Find where the given text appears and provide that cell's center as (X, Y) coordinate. 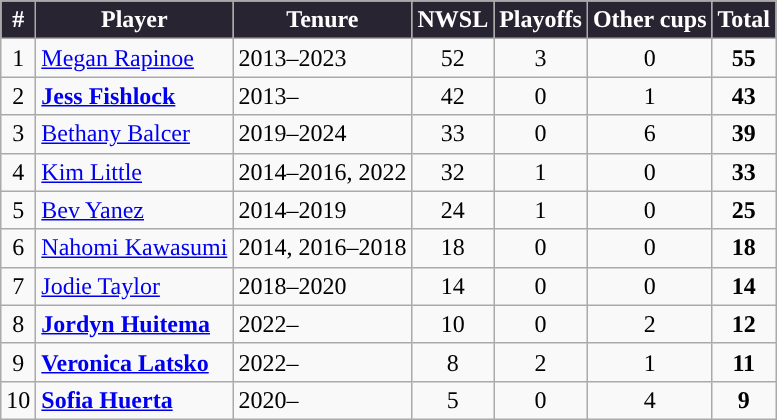
52 (453, 58)
12 (744, 324)
Total (744, 20)
Nahomi Kawasumi (134, 248)
Megan Rapinoe (134, 58)
2018–2020 (322, 286)
Other cups (650, 20)
2014–2019 (322, 210)
NWSL (453, 20)
2014–2016, 2022 (322, 172)
Playoffs (541, 20)
Jodie Taylor (134, 286)
Sofia Huerta (134, 400)
55 (744, 58)
2014, 2016–2018 (322, 248)
2013–2023 (322, 58)
25 (744, 210)
39 (744, 134)
24 (453, 210)
2013– (322, 96)
2020– (322, 400)
7 (18, 286)
11 (744, 362)
Bethany Balcer (134, 134)
Jordyn Huitema (134, 324)
# (18, 20)
Tenure (322, 20)
Kim Little (134, 172)
Player (134, 20)
2019–2024 (322, 134)
Jess Fishlock (134, 96)
32 (453, 172)
42 (453, 96)
Veronica Latsko (134, 362)
Bev Yanez (134, 210)
43 (744, 96)
